Provide the (x, y) coordinate of the cell's center where the given text is located.  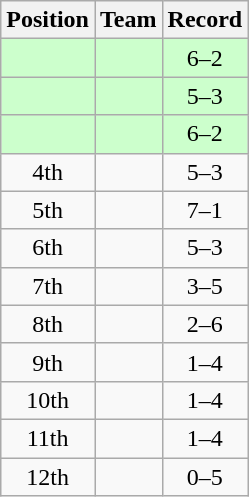
9th (48, 362)
0–5 (205, 477)
7th (48, 286)
2–6 (205, 324)
Record (205, 20)
7–1 (205, 210)
Team (128, 20)
8th (48, 324)
3–5 (205, 286)
6th (48, 248)
10th (48, 400)
5th (48, 210)
12th (48, 477)
11th (48, 438)
Position (48, 20)
4th (48, 172)
